Locate the cell with the specified text and output its (X, Y) center coordinate. 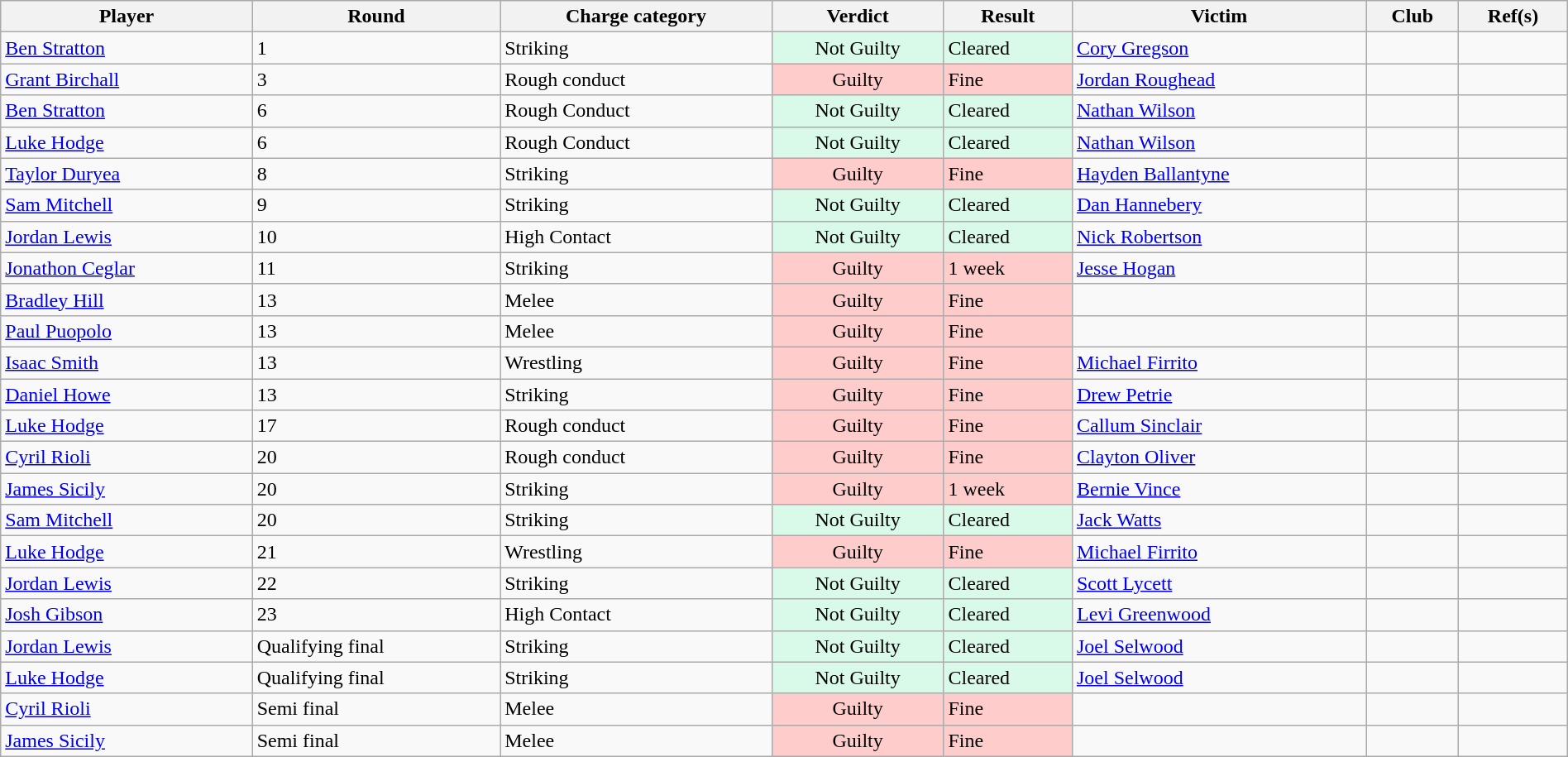
Jack Watts (1219, 520)
Ref(s) (1513, 17)
Player (127, 17)
Nick Robertson (1219, 237)
8 (376, 174)
Hayden Ballantyne (1219, 174)
Taylor Duryea (127, 174)
Jordan Roughead (1219, 79)
22 (376, 583)
Callum Sinclair (1219, 426)
Jonathon Ceglar (127, 268)
Club (1413, 17)
Grant Birchall (127, 79)
Clayton Oliver (1219, 458)
1 (376, 48)
3 (376, 79)
Dan Hannebery (1219, 205)
Bernie Vince (1219, 489)
Scott Lycett (1219, 583)
10 (376, 237)
Victim (1219, 17)
21 (376, 552)
23 (376, 615)
Round (376, 17)
Cory Gregson (1219, 48)
Josh Gibson (127, 615)
Isaac Smith (127, 362)
Paul Puopolo (127, 331)
Levi Greenwood (1219, 615)
Jesse Hogan (1219, 268)
Verdict (858, 17)
Bradley Hill (127, 299)
Charge category (637, 17)
Result (1008, 17)
Daniel Howe (127, 395)
9 (376, 205)
Drew Petrie (1219, 395)
17 (376, 426)
11 (376, 268)
